Return the [X, Y] coordinate for the center point of the cell that contains the specified text.  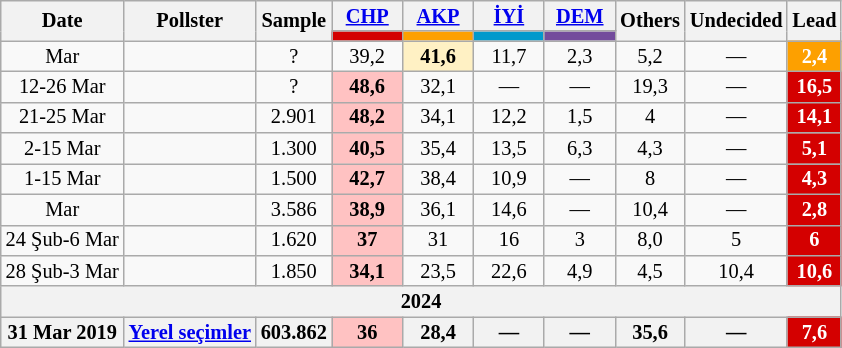
10,6 [814, 270]
48,6 [368, 86]
10,9 [508, 178]
35,6 [650, 332]
28 Şub-3 Mar [62, 270]
22,6 [508, 270]
8 [650, 178]
İYİ [508, 16]
38,9 [368, 210]
2.901 [294, 118]
2,4 [814, 56]
1.300 [294, 148]
42,7 [368, 178]
48,2 [368, 118]
40,5 [368, 148]
36,1 [438, 210]
37 [368, 240]
41,6 [438, 56]
2-15 Mar [62, 148]
DEM [580, 16]
24 Şub-6 Mar [62, 240]
603.862 [294, 332]
Others [650, 20]
38,4 [438, 178]
4 [650, 118]
2,8 [814, 210]
3 [580, 240]
8,0 [650, 240]
1.500 [294, 178]
5,2 [650, 56]
4,9 [580, 270]
Lead [814, 20]
Pollster [190, 20]
Undecided [736, 20]
23,5 [438, 270]
6 [814, 240]
16,5 [814, 86]
5 [736, 240]
1.620 [294, 240]
CHP [368, 16]
5,1 [814, 148]
31 Mar 2019 [62, 332]
2024 [422, 302]
11,7 [508, 56]
6,3 [580, 148]
14,1 [814, 118]
12-26 Mar [62, 86]
Date [62, 20]
4,5 [650, 270]
16 [508, 240]
1-15 Mar [62, 178]
14,6 [508, 210]
31 [438, 240]
19,3 [650, 86]
35,4 [438, 148]
1,5 [580, 118]
39,2 [368, 56]
32,1 [438, 86]
21-25 Mar [62, 118]
Yerel seçimler [190, 332]
13,5 [508, 148]
Sample [294, 20]
1.850 [294, 270]
AKP [438, 16]
12,2 [508, 118]
36 [368, 332]
7,6 [814, 332]
2,3 [580, 56]
28,4 [438, 332]
3.586 [294, 210]
